Find where the given text appears and provide that cell's center as [X, Y] coordinate. 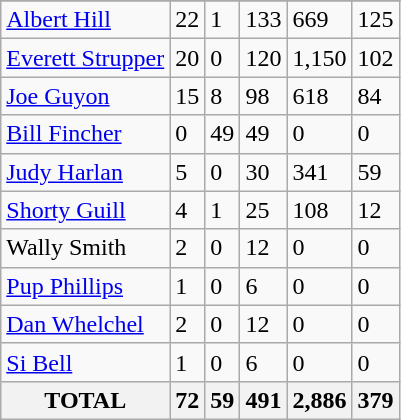
5 [188, 172]
Albert Hill [86, 20]
25 [264, 210]
108 [320, 210]
125 [376, 20]
30 [264, 172]
Everett Strupper [86, 58]
2,886 [320, 400]
Judy Harlan [86, 172]
491 [264, 400]
618 [320, 96]
133 [264, 20]
TOTAL [86, 400]
Bill Fincher [86, 134]
Dan Whelchel [86, 324]
Pup Phillips [86, 286]
15 [188, 96]
379 [376, 400]
120 [264, 58]
8 [222, 96]
Si Bell [86, 362]
Shorty Guill [86, 210]
84 [376, 96]
22 [188, 20]
98 [264, 96]
669 [320, 20]
102 [376, 58]
72 [188, 400]
Wally Smith [86, 248]
341 [320, 172]
20 [188, 58]
1,150 [320, 58]
4 [188, 210]
Joe Guyon [86, 96]
